Detect which cell encompasses the target text, then output its [X, Y] center coordinate. 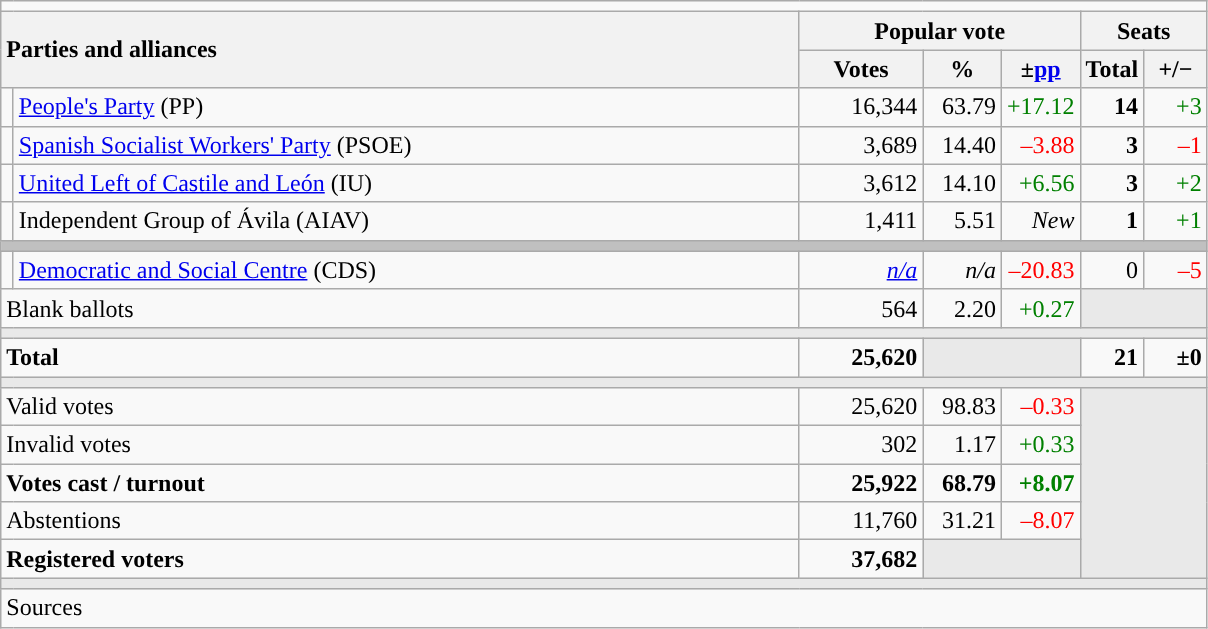
14.40 [962, 145]
Blank ballots [400, 308]
14 [1112, 107]
Abstentions [400, 521]
1.17 [962, 445]
302 [861, 445]
+3 [1176, 107]
+0.33 [1040, 445]
+2 [1176, 183]
16,344 [861, 107]
New [1040, 221]
68.79 [962, 483]
5.51 [962, 221]
31.21 [962, 521]
–0.33 [1040, 407]
Spanish Socialist Workers' Party (PSOE) [406, 145]
Democratic and Social Centre (CDS) [406, 270]
21 [1112, 357]
3,689 [861, 145]
Invalid votes [400, 445]
±0 [1176, 357]
–3.88 [1040, 145]
% [962, 69]
Seats [1144, 31]
Parties and alliances [400, 50]
1 [1112, 221]
3,612 [861, 183]
+17.12 [1040, 107]
Registered voters [400, 559]
+8.07 [1040, 483]
14.10 [962, 183]
Sources [604, 608]
37,682 [861, 559]
–1 [1176, 145]
2.20 [962, 308]
United Left of Castile and León (IU) [406, 183]
98.83 [962, 407]
+0.27 [1040, 308]
–8.07 [1040, 521]
Votes [861, 69]
564 [861, 308]
Valid votes [400, 407]
63.79 [962, 107]
±pp [1040, 69]
Popular vote [940, 31]
Votes cast / turnout [400, 483]
11,760 [861, 521]
Independent Group of Ávila (AIAV) [406, 221]
1,411 [861, 221]
+1 [1176, 221]
+/− [1176, 69]
People's Party (PP) [406, 107]
+6.56 [1040, 183]
0 [1112, 270]
–20.83 [1040, 270]
–5 [1176, 270]
25,922 [861, 483]
